Identify which cell holds the provided text, then report its [x, y] central coordinate. 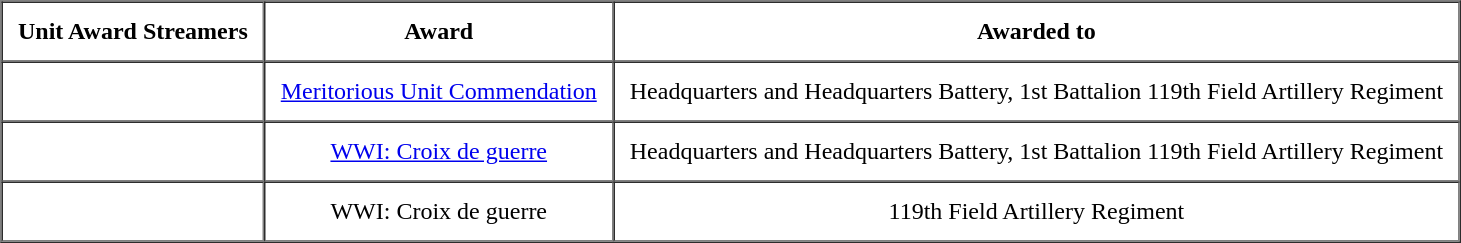
Meritorious Unit Commendation [438, 92]
Awarded to [1036, 32]
Unit Award Streamers [134, 32]
119th Field Artillery Regiment [1036, 212]
Award [438, 32]
